For the text-containing cell, return its midpoint in (x, y) coordinate format. 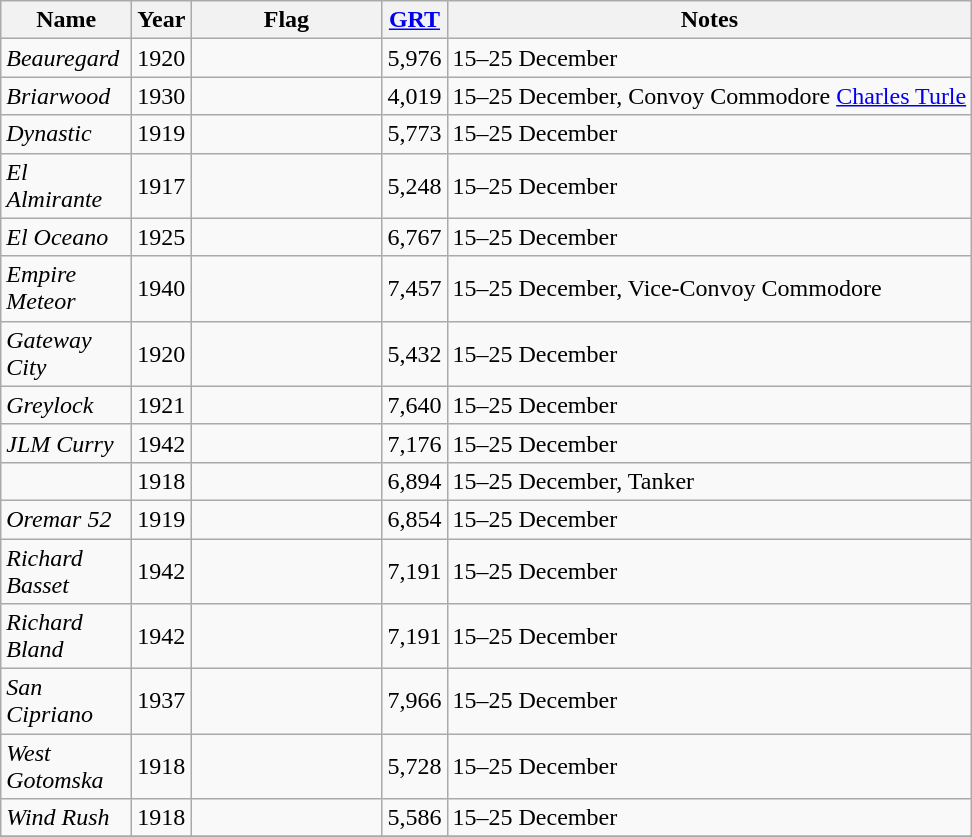
1925 (162, 237)
Beauregard (66, 58)
7,966 (414, 702)
5,432 (414, 354)
1921 (162, 405)
15–25 December, Vice-Convoy Commodore (710, 288)
Year (162, 20)
San Cipriano (66, 702)
El Almirante (66, 186)
7,457 (414, 288)
Notes (710, 20)
Richard Basset (66, 570)
Name (66, 20)
GRT (414, 20)
Gateway City (66, 354)
5,773 (414, 134)
Richard Bland (66, 636)
6,894 (414, 481)
7,640 (414, 405)
West Gotomska (66, 766)
Dynastic (66, 134)
1930 (162, 96)
15–25 December, Tanker (710, 481)
1940 (162, 288)
5,728 (414, 766)
5,248 (414, 186)
Greylock (66, 405)
7,176 (414, 443)
5,976 (414, 58)
Briarwood (66, 96)
Oremar 52 (66, 519)
5,586 (414, 818)
Empire Meteor (66, 288)
6,767 (414, 237)
6,854 (414, 519)
Wind Rush (66, 818)
JLM Curry (66, 443)
El Oceano (66, 237)
15–25 December, Convoy Commodore Charles Turle (710, 96)
Flag (286, 20)
1937 (162, 702)
1917 (162, 186)
4,019 (414, 96)
